Determine the [x, y] coordinate at the center of the cell enclosing the given text.  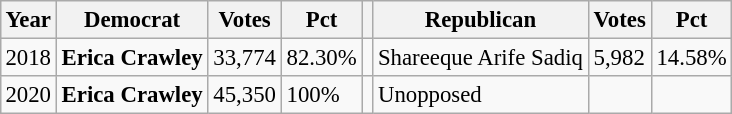
82.30% [322, 57]
2018 [28, 57]
14.58% [692, 57]
5,982 [620, 57]
Shareeque Arife Sadiq [481, 57]
33,774 [244, 57]
45,350 [244, 95]
Unopposed [481, 95]
Republican [481, 20]
2020 [28, 95]
Year [28, 20]
Democrat [132, 20]
100% [322, 95]
